Provide the [X, Y] coordinate of the cell's center where the given text is located.  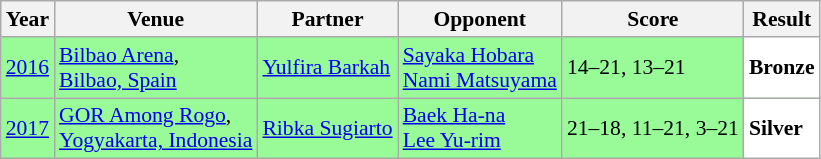
Result [782, 19]
Opponent [480, 19]
2017 [28, 128]
Year [28, 19]
2016 [28, 68]
Venue [156, 19]
14–21, 13–21 [653, 68]
Silver [782, 128]
GOR Among Rogo,Yogyakarta, Indonesia [156, 128]
Score [653, 19]
Bilbao Arena,Bilbao, Spain [156, 68]
Partner [327, 19]
21–18, 11–21, 3–21 [653, 128]
Baek Ha-na Lee Yu-rim [480, 128]
Ribka Sugiarto [327, 128]
Bronze [782, 68]
Yulfira Barkah [327, 68]
Sayaka Hobara Nami Matsuyama [480, 68]
